Scan for the cell matching the given text and deliver its [x, y] coordinate at center. 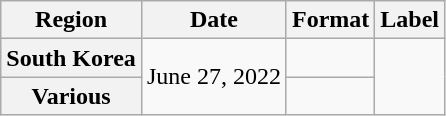
Format [330, 20]
June 27, 2022 [214, 77]
Date [214, 20]
South Korea [72, 58]
Various [72, 96]
Region [72, 20]
Label [410, 20]
